Scan for the cell matching the given text and deliver its (x, y) coordinate at center. 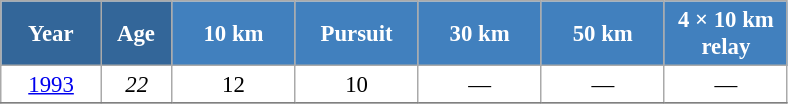
1993 (52, 85)
4 × 10 km relay (726, 34)
30 km (480, 34)
Pursuit (356, 34)
Age (136, 34)
10 km (234, 34)
12 (234, 85)
10 (356, 85)
50 km (602, 34)
Year (52, 34)
22 (136, 85)
